Pinpoint the cell where the given text exists, returning its (x, y) midpoint coordinate. 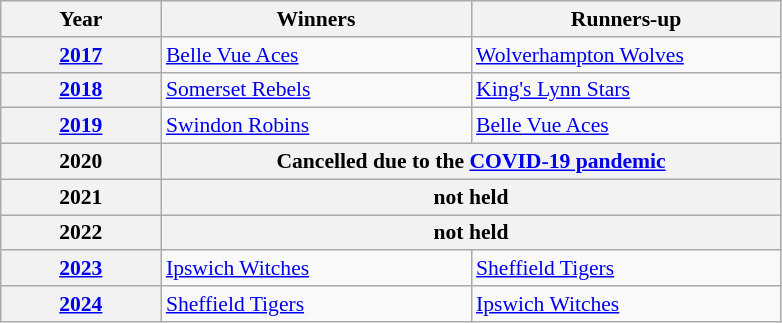
2018 (81, 90)
Somerset Rebels (316, 90)
Runners-up (626, 19)
Cancelled due to the COVID-19 pandemic (471, 162)
King's Lynn Stars (626, 90)
2022 (81, 233)
Wolverhampton Wolves (626, 55)
2021 (81, 197)
2019 (81, 126)
Winners (316, 19)
Swindon Robins (316, 126)
2017 (81, 55)
2020 (81, 162)
2024 (81, 304)
Year (81, 19)
2023 (81, 269)
